Determine the [x, y] coordinate at the center of the cell enclosing the given text.  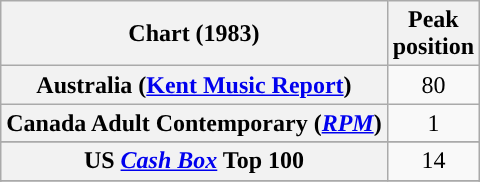
US Cash Box Top 100 [194, 161]
Chart (1983) [194, 34]
Australia (Kent Music Report) [194, 85]
Peakposition [433, 34]
Canada Adult Contemporary (RPM) [194, 123]
1 [433, 123]
14 [433, 161]
80 [433, 85]
